From the cell containing the given text, extract its center point as [X, Y] coordinate. 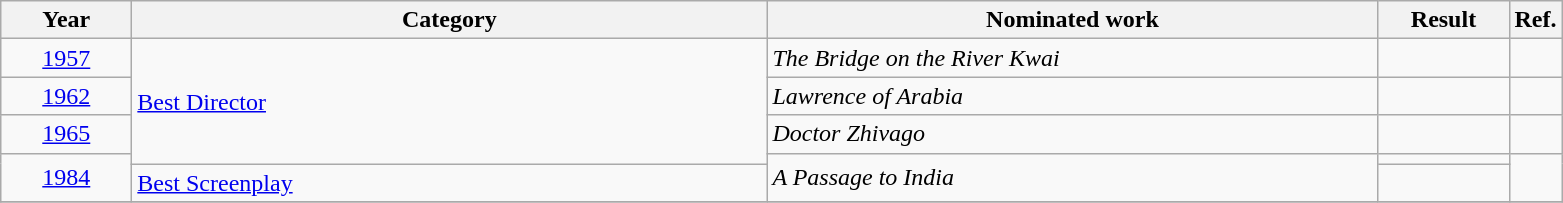
The Bridge on the River Kwai [1072, 58]
Ref. [1536, 20]
Category [450, 20]
Nominated work [1072, 20]
1965 [66, 134]
A Passage to India [1072, 178]
Best Director [450, 102]
1984 [66, 178]
Best Screenplay [450, 183]
Lawrence of Arabia [1072, 96]
Year [66, 20]
Doctor Zhivago [1072, 134]
Result [1444, 20]
1962 [66, 96]
1957 [66, 58]
